Extract the (X, Y) coordinate from the center of the cell holding the provided text.  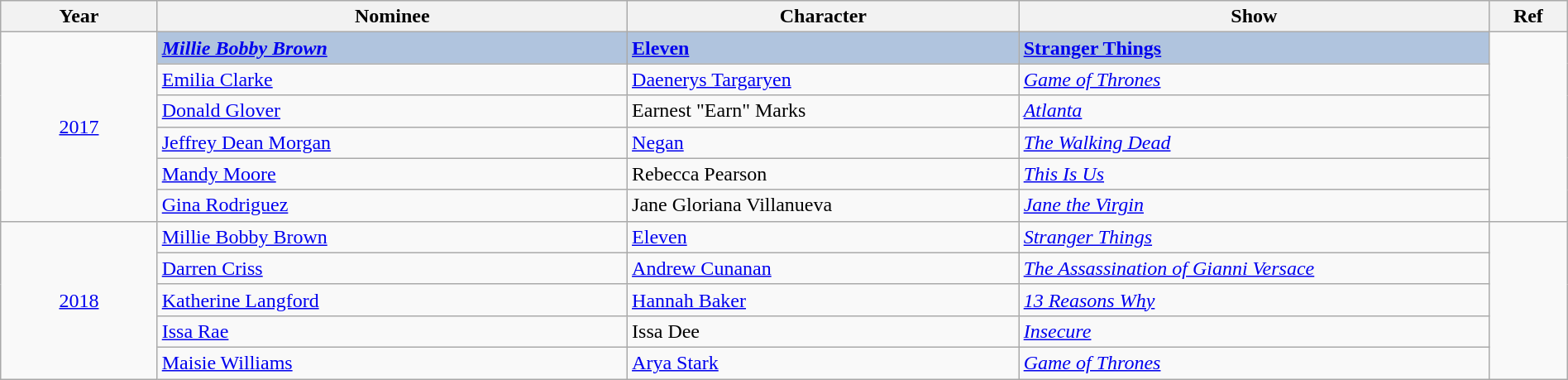
Nominee (392, 17)
The Walking Dead (1254, 142)
Daenerys Targaryen (824, 79)
Andrew Cunanan (824, 268)
Jane Gloriana Villanueva (824, 205)
Hannah Baker (824, 300)
Issa Dee (824, 331)
Jeffrey Dean Morgan (392, 142)
Darren Criss (392, 268)
Maisie Williams (392, 363)
13 Reasons Why (1254, 300)
Earnest "Earn" Marks (824, 111)
Arya Stark (824, 363)
Atlanta (1254, 111)
Show (1254, 17)
Ref (1528, 17)
Mandy Moore (392, 174)
Issa Rae (392, 331)
Jane the Virgin (1254, 205)
This Is Us (1254, 174)
Katherine Langford (392, 300)
Rebecca Pearson (824, 174)
The Assassination of Gianni Versace (1254, 268)
Emilia Clarke (392, 79)
Year (79, 17)
Insecure (1254, 331)
2018 (79, 300)
Character (824, 17)
Negan (824, 142)
2017 (79, 127)
Donald Glover (392, 111)
Gina Rodriguez (392, 205)
